Detect which cell encompasses the target text, then output its [x, y] center coordinate. 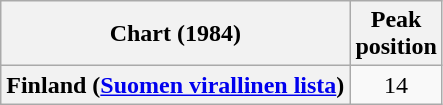
14 [396, 85]
Finland (Suomen virallinen lista) [176, 85]
Peak position [396, 34]
Chart (1984) [176, 34]
